Find where the given text appears and provide that cell's center as [X, Y] coordinate. 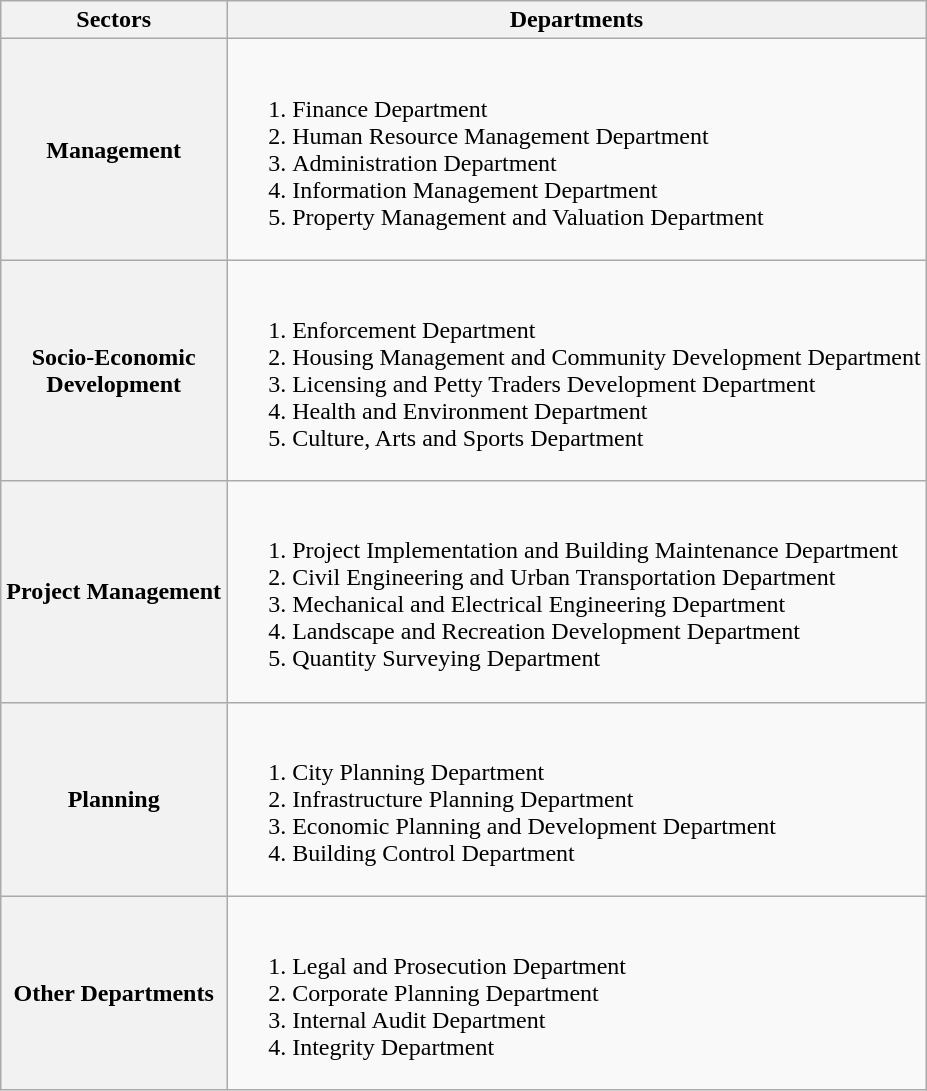
Planning [114, 799]
Legal and Prosecution DepartmentCorporate Planning DepartmentInternal Audit DepartmentIntegrity Department [577, 993]
Project Management [114, 592]
Sectors [114, 20]
City Planning DepartmentInfrastructure Planning DepartmentEconomic Planning and Development DepartmentBuilding Control Department [577, 799]
Management [114, 150]
Socio-EconomicDevelopment [114, 370]
Other Departments [114, 993]
Departments [577, 20]
